From the cell containing the given text, extract its center point as [x, y] coordinate. 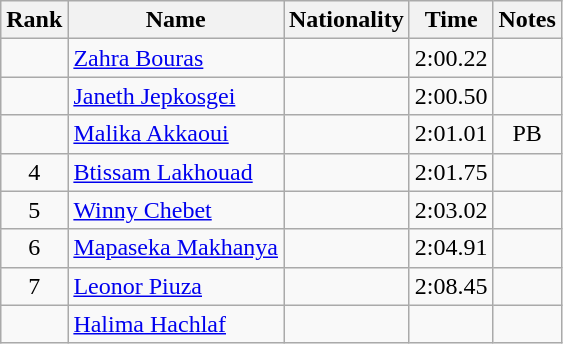
2:01.01 [451, 134]
2:08.45 [451, 286]
7 [34, 286]
Nationality [347, 20]
Zahra Bouras [176, 58]
PB [527, 134]
2:01.75 [451, 172]
2:00.50 [451, 96]
Malika Akkaoui [176, 134]
Janeth Jepkosgei [176, 96]
Mapaseka Makhanya [176, 248]
Btissam Lakhouad [176, 172]
Winny Chebet [176, 210]
6 [34, 248]
Leonor Piuza [176, 286]
4 [34, 172]
2:00.22 [451, 58]
Rank [34, 20]
Halima Hachlaf [176, 324]
2:04.91 [451, 248]
Notes [527, 20]
2:03.02 [451, 210]
Time [451, 20]
Name [176, 20]
5 [34, 210]
